Return the (X, Y) coordinate for the center point of the cell that contains the specified text.  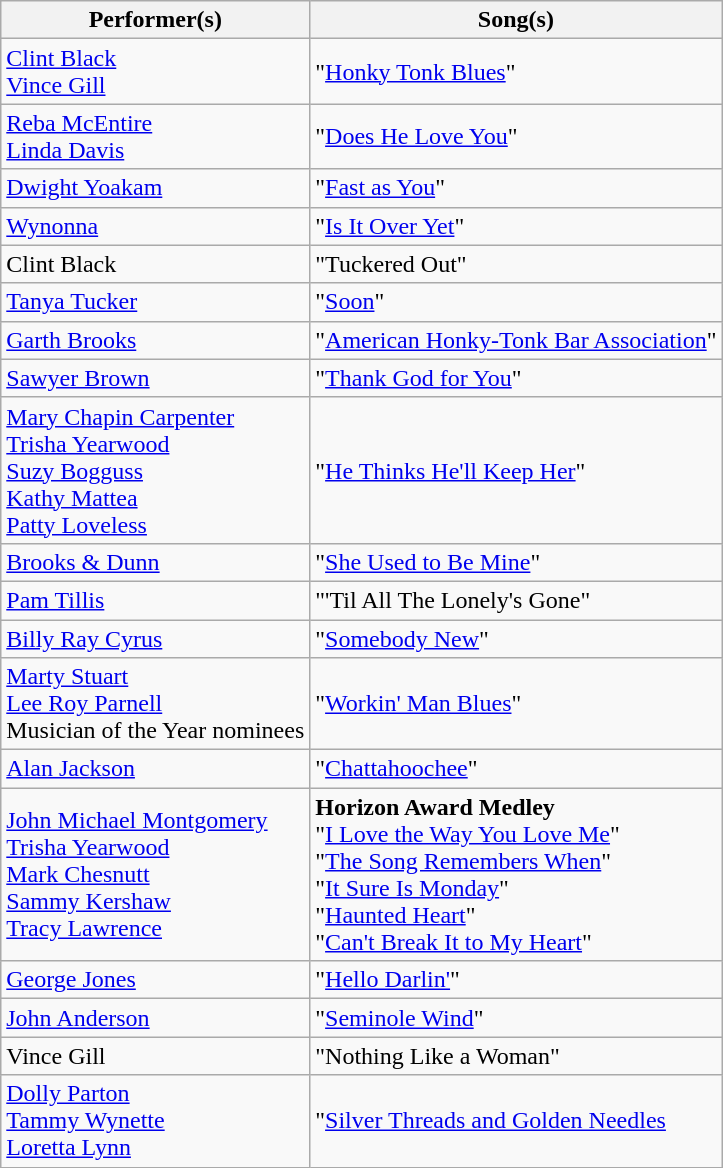
Reba McEntireLinda Davis (156, 136)
George Jones (156, 980)
"Silver Threads and Golden Needles (516, 1121)
Vince Gill (156, 1056)
Song(s) (516, 20)
"Soon" (516, 302)
Performer(s) (156, 20)
"Tuckered Out" (516, 264)
Horizon Award Medley"I Love the Way You Love Me""The Song Remembers When""It Sure Is Monday""Haunted Heart""Can't Break It to My Heart" (516, 874)
"She Used to Be Mine" (516, 562)
Garth Brooks (156, 340)
John Anderson (156, 1018)
Clint Black (156, 264)
Pam Tillis (156, 600)
Alan Jackson (156, 769)
Sawyer Brown (156, 378)
"Is It Over Yet" (516, 226)
"Does He Love You" (516, 136)
Dolly PartonTammy WynetteLoretta Lynn (156, 1121)
Clint BlackVince Gill (156, 72)
"'Til All The Lonely's Gone" (516, 600)
"He Thinks He'll Keep Her" (516, 470)
John Michael MontgomeryTrisha YearwoodMark ChesnuttSammy KershawTracy Lawrence (156, 874)
"Fast as You" (516, 188)
"Honky Tonk Blues" (516, 72)
Mary Chapin CarpenterTrisha YearwoodSuzy BoggussKathy MatteaPatty Loveless (156, 470)
"Nothing Like a Woman" (516, 1056)
Brooks & Dunn (156, 562)
Marty StuartLee Roy ParnellMusician of the Year nominees (156, 704)
Tanya Tucker (156, 302)
"Somebody New" (516, 639)
"Workin' Man Blues" (516, 704)
"American Honky-Tonk Bar Association" (516, 340)
"Hello Darlin'" (516, 980)
Dwight Yoakam (156, 188)
"Chattahoochee" (516, 769)
"Seminole Wind" (516, 1018)
"Thank God for You" (516, 378)
Wynonna (156, 226)
Billy Ray Cyrus (156, 639)
